Output the [X, Y] coordinate of the center of the cell containing the given text.  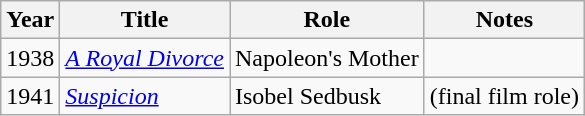
Role [328, 20]
1941 [30, 96]
Napoleon's Mother [328, 58]
Isobel Sedbusk [328, 96]
1938 [30, 58]
Suspicion [145, 96]
A Royal Divorce [145, 58]
Year [30, 20]
(final film role) [504, 96]
Title [145, 20]
Notes [504, 20]
